Find where the given text appears and provide that cell's center as (x, y) coordinate. 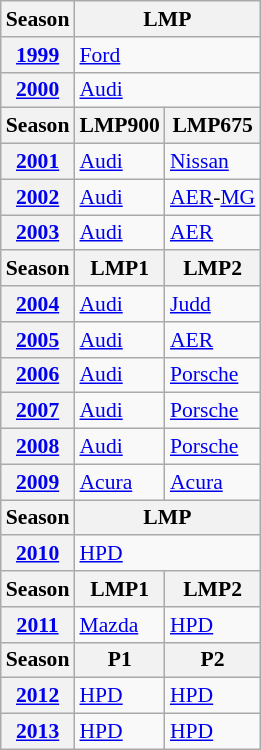
Mazda (119, 625)
2005 (38, 340)
2006 (38, 375)
LMP900 (119, 126)
2002 (38, 197)
2000 (38, 90)
2010 (38, 554)
2008 (38, 447)
2003 (38, 233)
P1 (119, 660)
2012 (38, 696)
Judd (212, 304)
P2 (212, 660)
2009 (38, 482)
Ford (167, 55)
LMP675 (212, 126)
Nissan (212, 162)
1999 (38, 55)
2004 (38, 304)
2011 (38, 625)
AER-MG (212, 197)
2001 (38, 162)
2013 (38, 732)
2007 (38, 411)
